Capture the cell that displays the provided text and extract its [x, y] central coordinate. 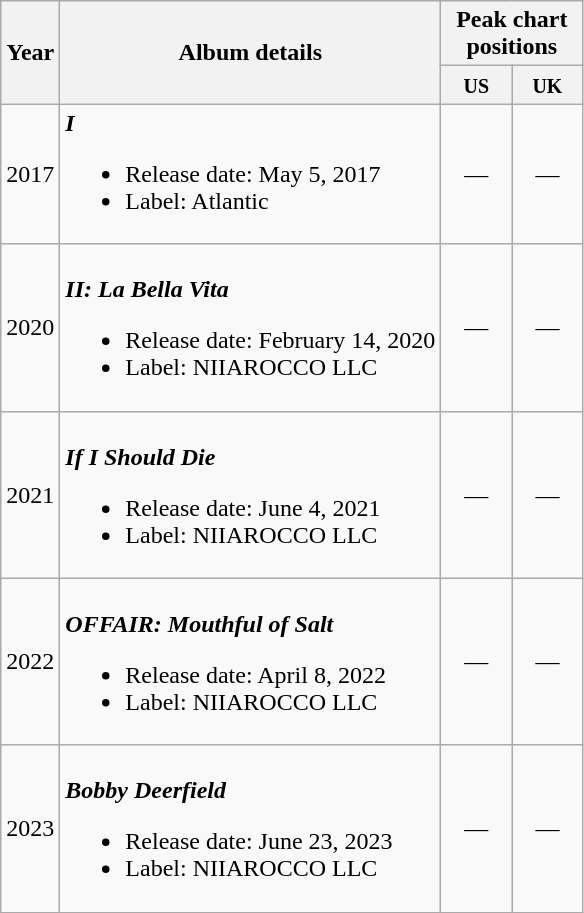
If I Should DieRelease date: June 4, 2021Label: NIIAROCCO LLC [250, 494]
2023 [30, 828]
2022 [30, 662]
Bobby DeerfieldRelease date: June 23, 2023Label: NIIAROCCO LLC [250, 828]
UK [548, 85]
Peak chart positions [512, 34]
2020 [30, 328]
2017 [30, 174]
2021 [30, 494]
II: La Bella VitaRelease date: February 14, 2020Label: NIIAROCCO LLC [250, 328]
OFFAIR: Mouthful of SaltRelease date: April 8, 2022Label: NIIAROCCO LLC [250, 662]
US [476, 85]
Year [30, 52]
Album details [250, 52]
IRelease date: May 5, 2017Label: Atlantic [250, 174]
